Identify which cell holds the provided text, then report its (X, Y) central coordinate. 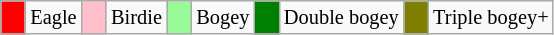
Birdie (136, 17)
Bogey (222, 17)
Double bogey (342, 17)
Triple bogey+ (490, 17)
Eagle (53, 17)
